Detect which cell encompasses the target text, then output its (x, y) center coordinate. 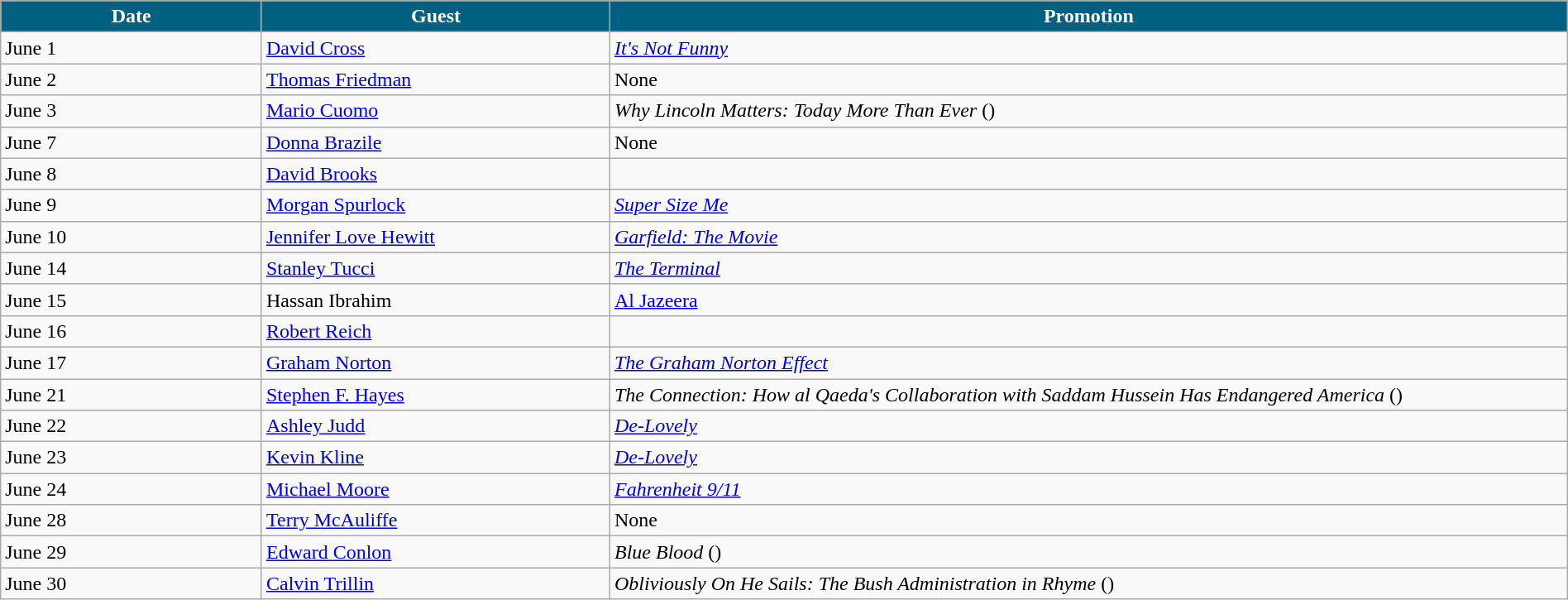
June 14 (131, 268)
Mario Cuomo (435, 111)
June 10 (131, 237)
Obliviously On He Sails: The Bush Administration in Rhyme () (1088, 583)
Blue Blood () (1088, 552)
Terry McAuliffe (435, 521)
June 30 (131, 583)
David Cross (435, 48)
Michael Moore (435, 489)
Guest (435, 17)
David Brooks (435, 174)
Jennifer Love Hewitt (435, 237)
June 8 (131, 174)
The Terminal (1088, 268)
June 16 (131, 331)
Fahrenheit 9/11 (1088, 489)
Date (131, 17)
June 23 (131, 458)
Morgan Spurlock (435, 205)
June 24 (131, 489)
Robert Reich (435, 331)
Al Jazeera (1088, 300)
Graham Norton (435, 362)
It's Not Funny (1088, 48)
June 28 (131, 521)
Hassan Ibrahim (435, 300)
Calvin Trillin (435, 583)
Stanley Tucci (435, 268)
June 2 (131, 79)
Garfield: The Movie (1088, 237)
June 7 (131, 142)
Kevin Kline (435, 458)
Stephen F. Hayes (435, 395)
Promotion (1088, 17)
June 9 (131, 205)
June 17 (131, 362)
Super Size Me (1088, 205)
June 3 (131, 111)
June 1 (131, 48)
Thomas Friedman (435, 79)
Edward Conlon (435, 552)
June 22 (131, 426)
June 29 (131, 552)
Donna Brazile (435, 142)
The Connection: How al Qaeda's Collaboration with Saddam Hussein Has Endangered America () (1088, 395)
Ashley Judd (435, 426)
June 15 (131, 300)
Why Lincoln Matters: Today More Than Ever () (1088, 111)
The Graham Norton Effect (1088, 362)
June 21 (131, 395)
